Provide the (x, y) coordinate of the cell's center where the given text is located.  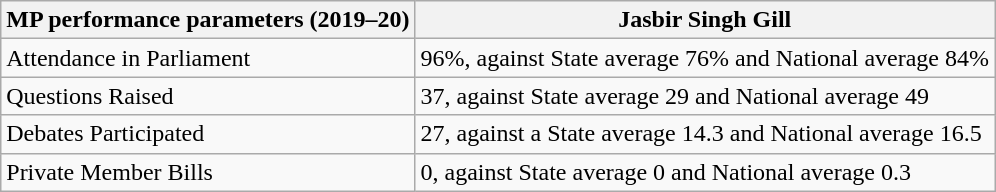
Debates Participated (208, 134)
Private Member Bills (208, 172)
96%, against State average 76% and National average 84% (705, 58)
27, against a State average 14.3 and National average 16.5 (705, 134)
0, against State average 0 and National average 0.3 (705, 172)
Questions Raised (208, 96)
37, against State average 29 and National average 49 (705, 96)
MP performance parameters (2019–20) (208, 20)
Attendance in Parliament (208, 58)
Jasbir Singh Gill (705, 20)
